Return the [X, Y] coordinate for the center point of the cell that contains the specified text.  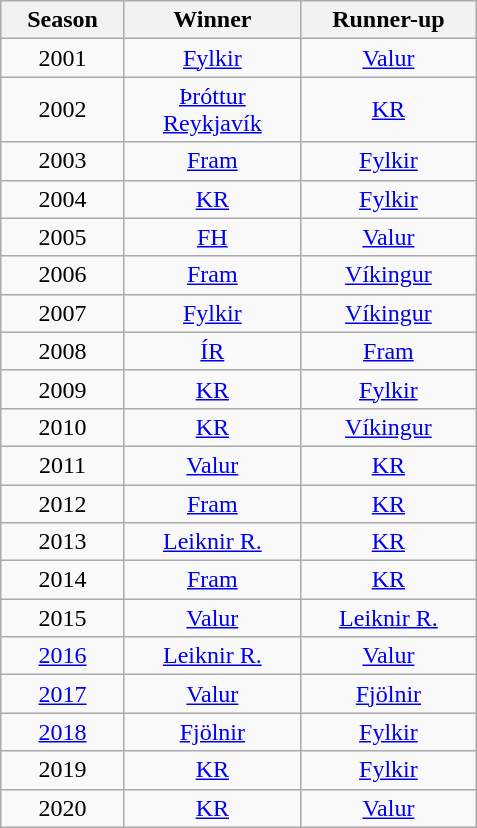
Þróttur Reykjavík [212, 110]
2006 [63, 275]
Season [63, 20]
2019 [63, 770]
2005 [63, 237]
2016 [63, 656]
2012 [63, 503]
2013 [63, 542]
2014 [63, 580]
2020 [63, 808]
2008 [63, 351]
2001 [63, 58]
2009 [63, 389]
2010 [63, 427]
2018 [63, 732]
2015 [63, 618]
2007 [63, 313]
2003 [63, 161]
2017 [63, 694]
2004 [63, 199]
Runner-up [388, 20]
ÍR [212, 351]
2011 [63, 465]
2002 [63, 110]
Winner [212, 20]
FH [212, 237]
